Determine the (x, y) coordinate at the center of the cell enclosing the given text.  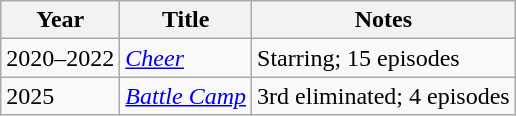
2020–2022 (60, 58)
Year (60, 20)
3rd eliminated; 4 episodes (384, 96)
Notes (384, 20)
Title (186, 20)
Battle Camp (186, 96)
Starring; 15 episodes (384, 58)
Cheer (186, 58)
2025 (60, 96)
